For the text-containing cell, return its midpoint in (x, y) coordinate format. 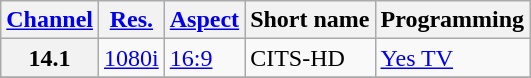
1080i (132, 58)
Channel (50, 20)
14.1 (50, 58)
Aspect (204, 20)
Yes TV (452, 58)
16:9 (204, 58)
Short name (310, 20)
Programming (452, 20)
Res. (132, 20)
CITS-HD (310, 58)
